Find where the given text appears and provide that cell's center as [x, y] coordinate. 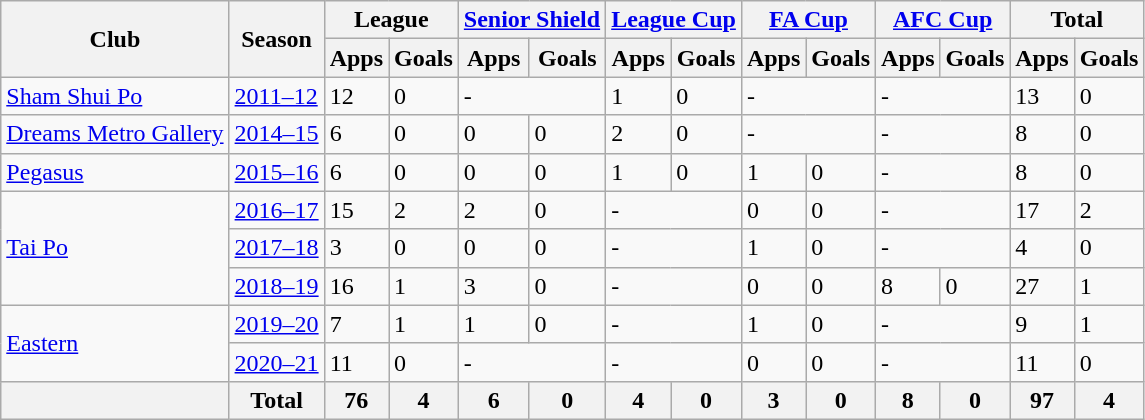
17 [1042, 210]
2020–21 [276, 362]
2016–17 [276, 210]
Dreams Metro Gallery [115, 134]
Sham Shui Po [115, 96]
2015–16 [276, 172]
16 [356, 286]
Club [115, 39]
2018–19 [276, 286]
2017–18 [276, 248]
76 [356, 400]
FA Cup [808, 20]
13 [1042, 96]
Eastern [115, 343]
Season [276, 39]
Senior Shield [532, 20]
2011–12 [276, 96]
27 [1042, 286]
Tai Po [115, 248]
League [391, 20]
League Cup [674, 20]
AFC Cup [943, 20]
9 [1042, 324]
12 [356, 96]
2014–15 [276, 134]
2019–20 [276, 324]
15 [356, 210]
Pegasus [115, 172]
97 [1042, 400]
7 [356, 324]
